Return [X, Y] of the center of cell containing provided text 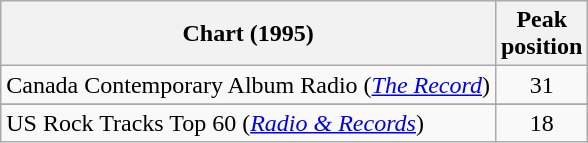
31 [541, 85]
US Rock Tracks Top 60 (Radio & Records) [248, 123]
Canada Contemporary Album Radio (The Record) [248, 85]
18 [541, 123]
Peakposition [541, 34]
Chart (1995) [248, 34]
